Detect which cell encompasses the target text, then output its [x, y] center coordinate. 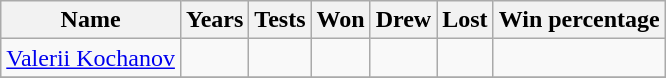
Won [340, 20]
Name [91, 20]
Win percentage [579, 20]
Valerii Kochanov [91, 58]
Years [214, 20]
Drew [404, 20]
Tests [280, 20]
Lost [465, 20]
